Scan for the cell matching the given text and deliver its (x, y) coordinate at center. 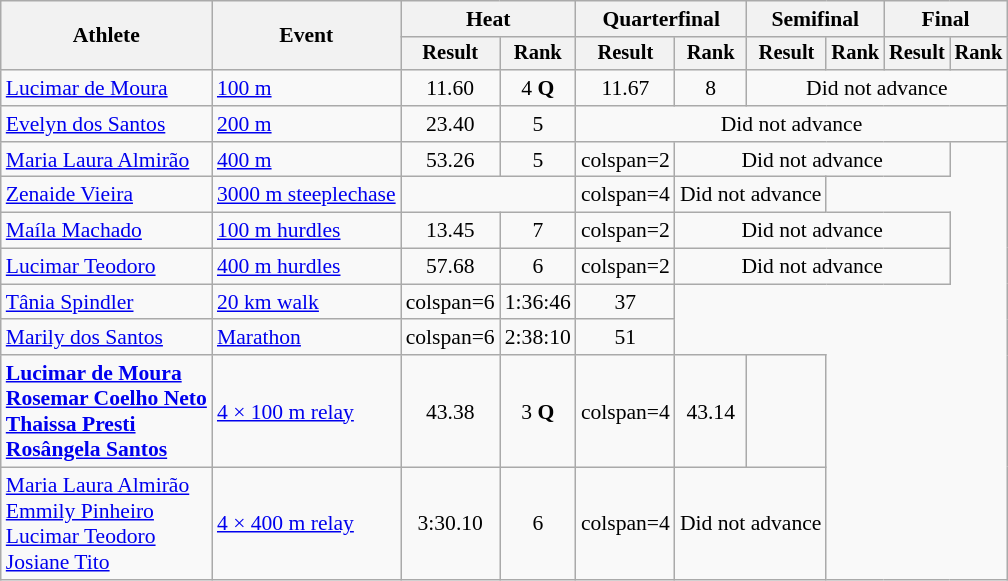
Marathon (306, 338)
51 (626, 338)
Zenaide Vieira (106, 195)
13.45 (450, 231)
400 m hurdles (306, 267)
1:36:46 (538, 302)
23.40 (450, 124)
53.26 (450, 160)
20 km walk (306, 302)
Lucimar de Moura (106, 88)
Maria Laura AlmirãoEmmily PinheiroLucimar TeodoroJosiane Tito (106, 524)
100 m (306, 88)
4 × 100 m relay (306, 411)
4 Q (538, 88)
4 × 400 m relay (306, 524)
3:30.10 (450, 524)
11.60 (450, 88)
3000 m steeplechase (306, 195)
3 Q (538, 411)
7 (538, 231)
8 (711, 88)
37 (626, 302)
Tânia Spindler (106, 302)
Lucimar de MouraRosemar Coelho NetoThaissa PrestiRosângela Santos (106, 411)
43.38 (450, 411)
Lucimar Teodoro (106, 267)
Evelyn dos Santos (106, 124)
Heat (488, 19)
57.68 (450, 267)
200 m (306, 124)
43.14 (711, 411)
Maria Laura Almirão (106, 160)
100 m hurdles (306, 231)
Quarterfinal (662, 19)
400 m (306, 160)
Event (306, 36)
Semifinal (816, 19)
Maíla Machado (106, 231)
2:38:10 (538, 338)
11.67 (626, 88)
Final (946, 19)
Marily dos Santos (106, 338)
Athlete (106, 36)
